Extract the (x, y) coordinate from the center of the cell holding the provided text.  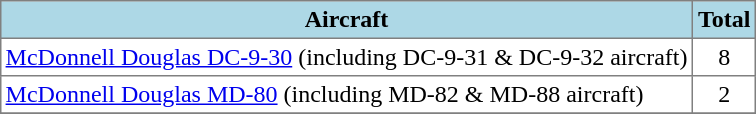
Total (724, 20)
McDonnell Douglas MD-80 (including MD-82 & MD-88 aircraft) (346, 95)
8 (724, 57)
McDonnell Douglas DC-9-30 (including DC-9-31 & DC-9-32 aircraft) (346, 57)
2 (724, 95)
Aircraft (346, 20)
